Detect which cell encompasses the target text, then output its [x, y] center coordinate. 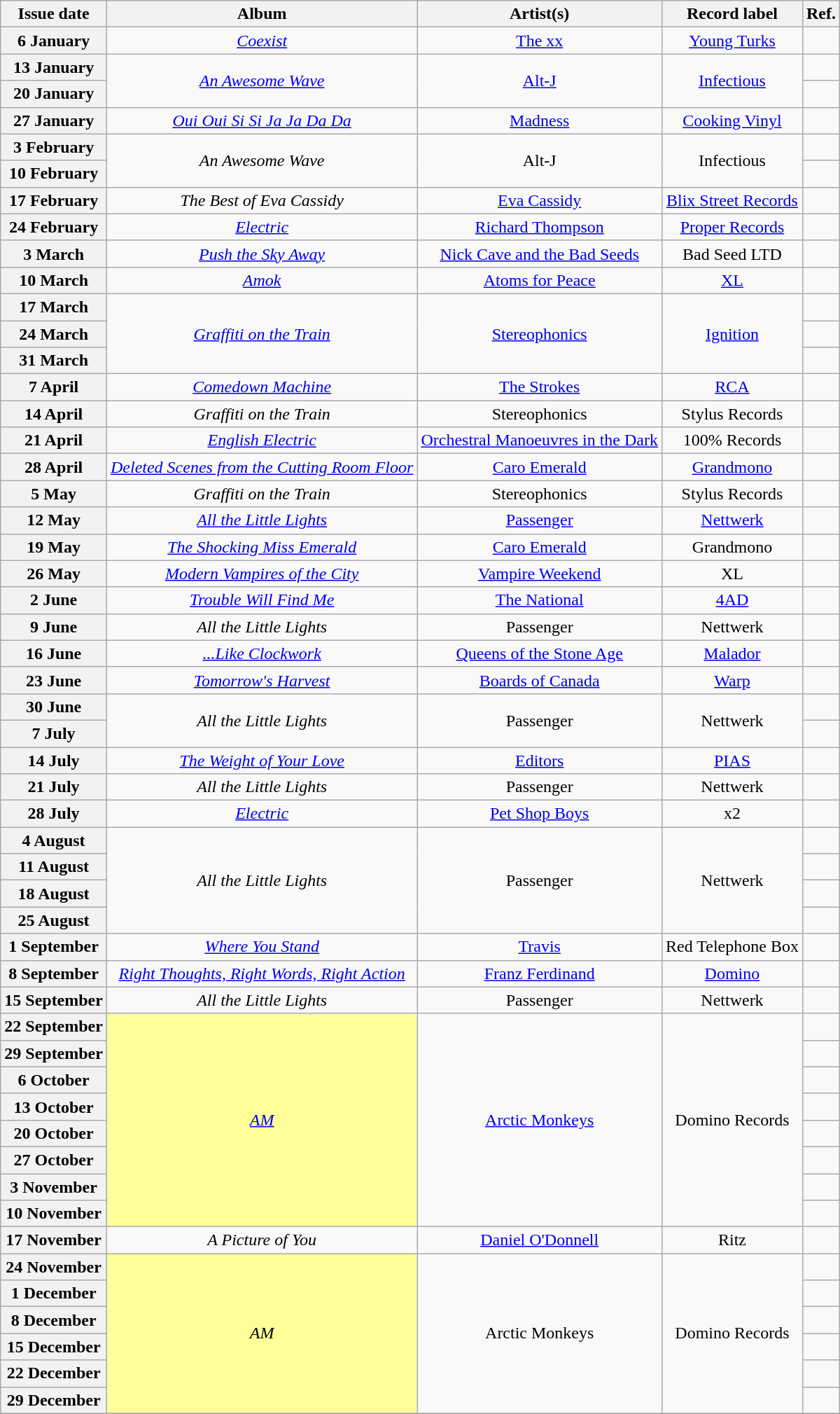
Record label [732, 14]
27 January [54, 120]
Daniel O'Donnell [540, 1240]
7 April [54, 387]
31 March [54, 361]
Travis [540, 947]
22 December [54, 1373]
Malador [732, 653]
8 December [54, 1320]
18 August [54, 894]
Right Thoughts, Right Words, Right Action [262, 973]
Pet Shop Boys [540, 814]
17 November [54, 1240]
Madness [540, 120]
5 May [54, 494]
27 October [54, 1160]
Artist(s) [540, 14]
Deleted Scenes from the Cutting Room Floor [262, 467]
Eva Cassidy [540, 200]
Boards of Canada [540, 680]
Coexist [262, 41]
24 February [54, 227]
15 September [54, 1000]
Push the Sky Away [262, 254]
6 January [54, 41]
Ref. [820, 14]
A Picture of You [262, 1240]
x2 [732, 814]
Richard Thompson [540, 227]
9 June [54, 627]
10 November [54, 1214]
Franz Ferdinand [540, 973]
26 May [54, 574]
3 March [54, 254]
21 July [54, 787]
17 March [54, 307]
13 October [54, 1107]
Nick Cave and the Bad Seeds [540, 254]
23 June [54, 680]
25 August [54, 920]
Ritz [732, 1240]
4 August [54, 840]
Amok [262, 280]
English Electric [262, 441]
Bad Seed LTD [732, 254]
14 July [54, 760]
3 February [54, 147]
Editors [540, 760]
10 February [54, 174]
12 May [54, 520]
Vampire Weekend [540, 574]
Oui Oui Si Si Ja Ja Da Da [262, 120]
Orchestral Manoeuvres in the Dark [540, 441]
RCA [732, 387]
20 January [54, 94]
Modern Vampires of the City [262, 574]
22 September [54, 1027]
8 September [54, 973]
Trouble Will Find Me [262, 600]
19 May [54, 547]
24 March [54, 334]
28 April [54, 467]
The National [540, 600]
Where You Stand [262, 947]
Comedown Machine [262, 387]
Album [262, 14]
21 April [54, 441]
Issue date [54, 14]
14 April [54, 414]
24 November [54, 1267]
Cooking Vinyl [732, 120]
30 June [54, 707]
16 June [54, 653]
Warp [732, 680]
13 January [54, 67]
Queens of the Stone Age [540, 653]
The xx [540, 41]
...Like Clockwork [262, 653]
PIAS [732, 760]
Tomorrow's Harvest [262, 680]
100% Records [732, 441]
Young Turks [732, 41]
15 December [54, 1347]
17 February [54, 200]
The Best of Eva Cassidy [262, 200]
4AD [732, 600]
Domino [732, 973]
29 September [54, 1053]
28 July [54, 814]
2 June [54, 600]
Ignition [732, 333]
29 December [54, 1400]
Atoms for Peace [540, 280]
The Shocking Miss Emerald [262, 547]
Proper Records [732, 227]
3 November [54, 1187]
6 October [54, 1080]
7 July [54, 733]
1 December [54, 1294]
11 August [54, 867]
Red Telephone Box [732, 947]
20 October [54, 1133]
1 September [54, 947]
The Strokes [540, 387]
The Weight of Your Love [262, 760]
10 March [54, 280]
Blix Street Records [732, 200]
